Determine the (x, y) coordinate at the center of the cell enclosing the given text.  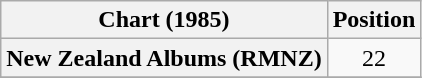
Position (374, 20)
New Zealand Albums (RMNZ) (164, 58)
Chart (1985) (164, 20)
22 (374, 58)
